Return (x, y) of the center of cell containing provided text 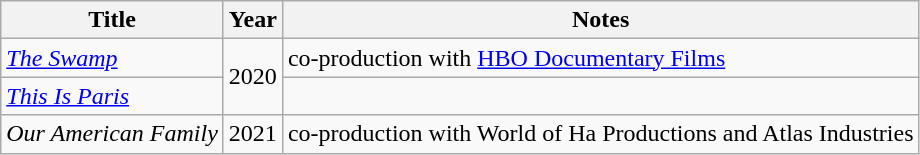
Title (112, 20)
Notes (600, 20)
co-production with HBO Documentary Films (600, 58)
2020 (252, 77)
The Swamp (112, 58)
2021 (252, 134)
Our American Family (112, 134)
Year (252, 20)
This Is Paris (112, 96)
co-production with World of Ha Productions and Atlas Industries (600, 134)
